Output the (x, y) coordinate of the center of the cell containing the given text.  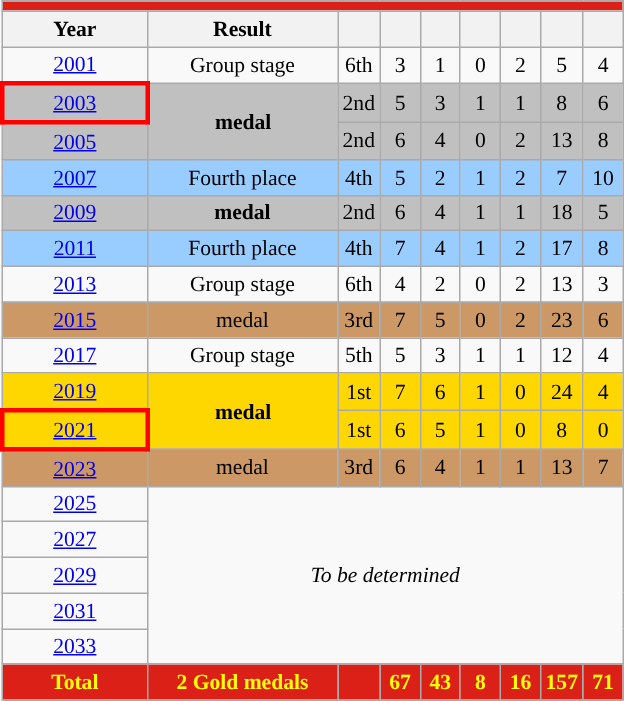
43 (440, 683)
2031 (74, 611)
2005 (74, 142)
10 (603, 178)
2029 (74, 576)
5th (360, 356)
71 (603, 683)
2001 (74, 66)
67 (400, 683)
17 (562, 249)
23 (562, 320)
16 (520, 683)
12 (562, 356)
2027 (74, 540)
2025 (74, 504)
Total (74, 683)
2021 (74, 430)
2003 (74, 104)
2019 (74, 392)
24 (562, 392)
To be determined (385, 575)
Result (242, 29)
2007 (74, 178)
2033 (74, 647)
2009 (74, 213)
2013 (74, 285)
Year (74, 29)
2 Gold medals (242, 683)
2023 (74, 468)
157 (562, 683)
2017 (74, 356)
18 (562, 213)
2015 (74, 320)
2011 (74, 249)
